Return [X, Y] of the center of cell containing provided text 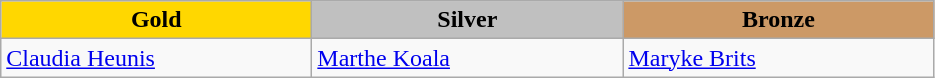
Bronze [778, 20]
Maryke Brits [778, 58]
Marthe Koala [468, 58]
Silver [468, 20]
Claudia Heunis [156, 58]
Gold [156, 20]
